Find where the given text appears and provide that cell's center as [x, y] coordinate. 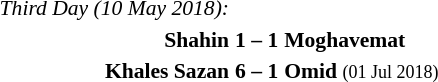
1 – 1 [257, 40]
